Capture the cell that displays the provided text and extract its [x, y] central coordinate. 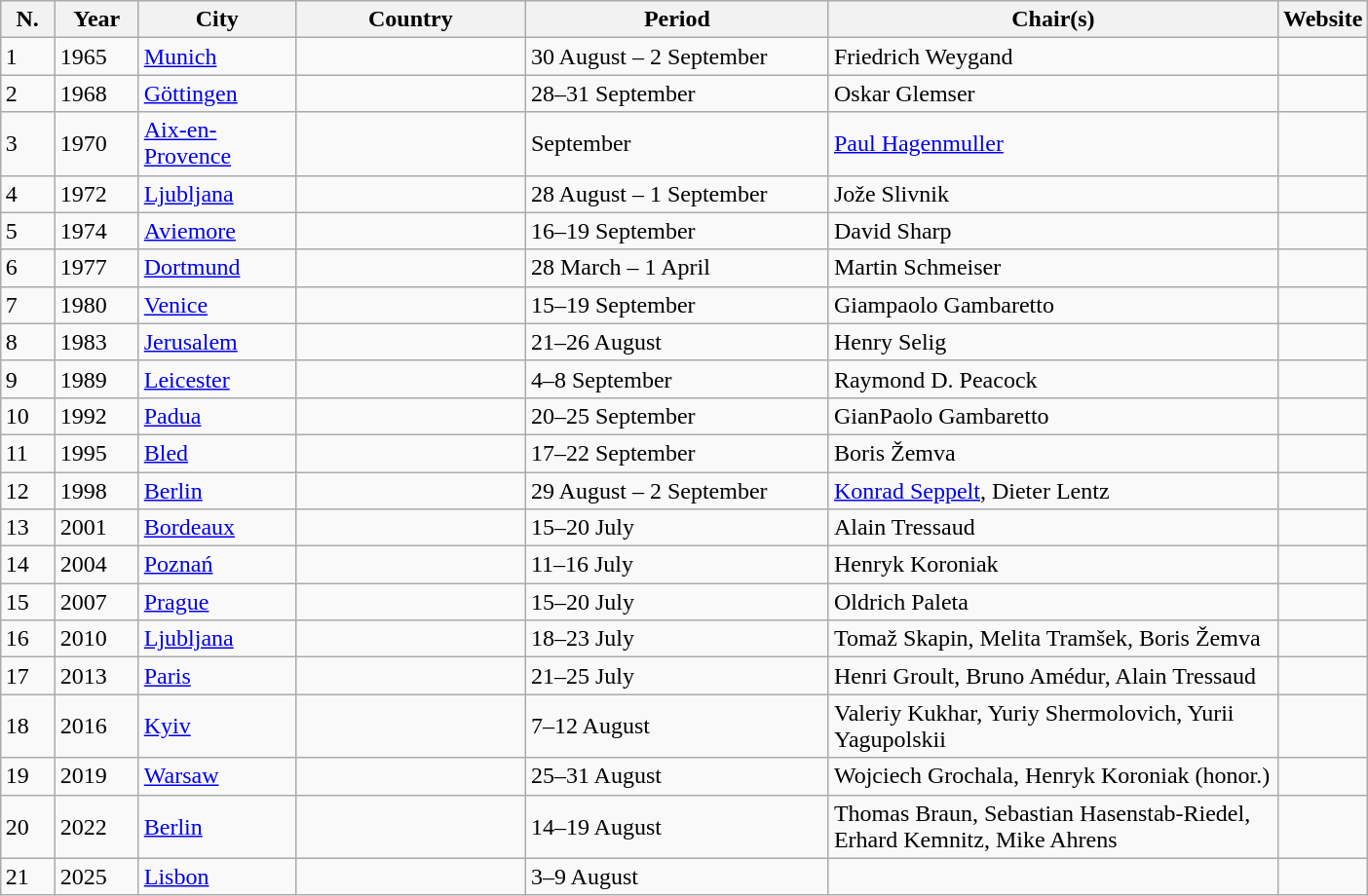
11 [27, 453]
10 [27, 416]
15–19 September [676, 305]
14 [27, 565]
1995 [96, 453]
Alain Tressaud [1052, 528]
28 August – 1 September [676, 194]
1 [27, 56]
15 [27, 602]
City [216, 19]
2001 [96, 528]
Country [410, 19]
Warsaw [216, 776]
Wojciech Grochala, Henryk Koroniak (honor.) [1052, 776]
2 [27, 93]
Lisbon [216, 877]
Göttingen [216, 93]
Oldrich Paleta [1052, 602]
21–26 August [676, 342]
17 [27, 676]
4–8 September [676, 379]
2022 [96, 826]
Bled [216, 453]
Period [676, 19]
1974 [96, 231]
Paul Hagenmuller [1052, 144]
Raymond D. Peacock [1052, 379]
21 [27, 877]
5 [27, 231]
Jerusalem [216, 342]
Padua [216, 416]
17–22 September [676, 453]
21–25 July [676, 676]
6 [27, 268]
Friedrich Weygand [1052, 56]
Henri Groult, Bruno Amédur, Alain Tressaud [1052, 676]
1989 [96, 379]
Henryk Koroniak [1052, 565]
1998 [96, 490]
Kyiv [216, 727]
2016 [96, 727]
Tomaž Skapin, Melita Tramšek, Boris Žemva [1052, 639]
16 [27, 639]
Chair(s) [1052, 19]
20–25 September [676, 416]
12 [27, 490]
18 [27, 727]
20 [27, 826]
18–23 July [676, 639]
1977 [96, 268]
1972 [96, 194]
GianPaolo Gambaretto [1052, 416]
Thomas Braun, Sebastian Hasenstab-Riedel, Erhard Kemnitz, Mike Ahrens [1052, 826]
Bordeaux [216, 528]
2025 [96, 877]
Prague [216, 602]
2007 [96, 602]
Henry Selig [1052, 342]
4 [27, 194]
Aix-en-Provence [216, 144]
2019 [96, 776]
2010 [96, 639]
14–19 August [676, 826]
8 [27, 342]
13 [27, 528]
28 March – 1 April [676, 268]
Year [96, 19]
Jože Slivnik [1052, 194]
7 [27, 305]
Konrad Seppelt, Dieter Lentz [1052, 490]
16–19 September [676, 231]
Martin Schmeiser [1052, 268]
29 August – 2 September [676, 490]
Venice [216, 305]
2004 [96, 565]
2013 [96, 676]
1983 [96, 342]
1980 [96, 305]
25–31 August [676, 776]
Munich [216, 56]
Paris [216, 676]
September [676, 144]
Boris Žemva [1052, 453]
Poznań [216, 565]
David Sharp [1052, 231]
Website [1322, 19]
Giampaolo Gambaretto [1052, 305]
3 [27, 144]
3–9 August [676, 877]
1992 [96, 416]
9 [27, 379]
Leicester [216, 379]
28–31 September [676, 93]
19 [27, 776]
N. [27, 19]
Dortmund [216, 268]
1968 [96, 93]
11–16 July [676, 565]
30 August – 2 September [676, 56]
7–12 August [676, 727]
1965 [96, 56]
Valeriy Kukhar, Yuriy Shermolovich, Yurii Yagupolskii [1052, 727]
Aviemore [216, 231]
Oskar Glemser [1052, 93]
1970 [96, 144]
